Search for the cell housing the specified text and yield its [X, Y] center coordinate. 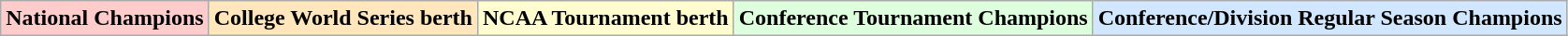
National Champions [105, 18]
NCAA Tournament berth [605, 18]
College World Series berth [342, 18]
Conference Tournament Champions [913, 18]
Conference/Division Regular Season Champions [1330, 18]
